Extract the (x, y) coordinate from the center of the cell holding the provided text.  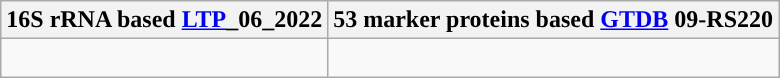
16S rRNA based LTP_06_2022 (164, 20)
53 marker proteins based GTDB 09-RS220 (554, 20)
